Detect which cell encompasses the target text, then output its [x, y] center coordinate. 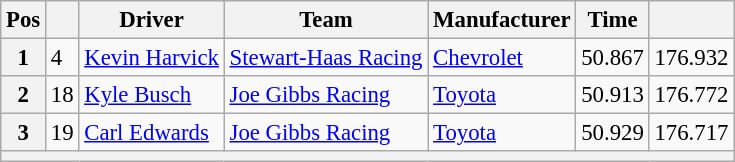
Pos [24, 20]
Kevin Harvick [152, 58]
Carl Edwards [152, 133]
176.932 [692, 58]
176.772 [692, 95]
1 [24, 58]
3 [24, 133]
50.867 [612, 58]
18 [62, 95]
50.929 [612, 133]
19 [62, 133]
2 [24, 95]
50.913 [612, 95]
Team [326, 20]
Kyle Busch [152, 95]
Manufacturer [502, 20]
176.717 [692, 133]
4 [62, 58]
Time [612, 20]
Driver [152, 20]
Stewart-Haas Racing [326, 58]
Chevrolet [502, 58]
